Locate the cell with the specified text and output its [X, Y] center coordinate. 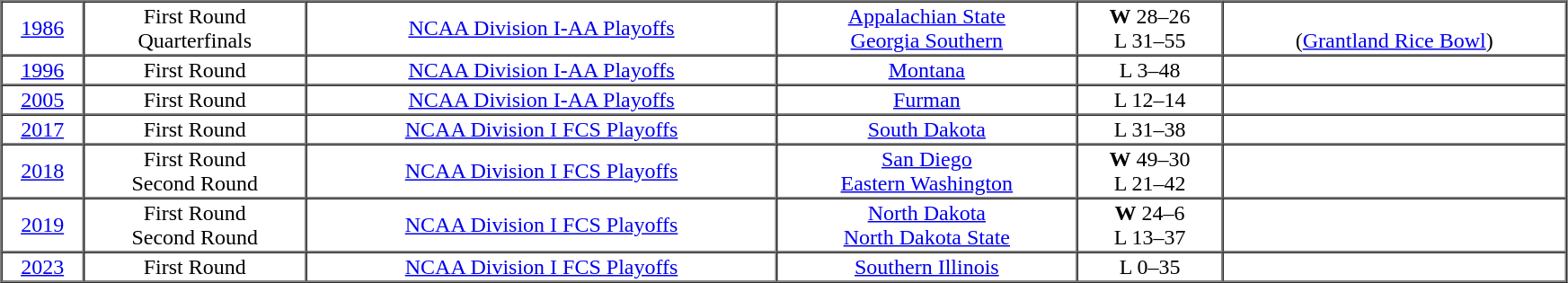
2023 [43, 266]
2018 [43, 171]
W 24–6L 13–37 [1149, 225]
1986 [43, 29]
W 49–30L 21–42 [1149, 171]
L 12–14 [1149, 99]
2005 [43, 99]
L 3–48 [1149, 70]
L 0–35 [1149, 266]
Montana [926, 70]
San DiegoEastern Washington [926, 171]
(Grantland Rice Bowl) [1395, 29]
Appalachian StateGeorgia Southern [926, 29]
L 31–38 [1149, 129]
South Dakota [926, 129]
2019 [43, 225]
Southern Illinois [926, 266]
First RoundQuarterfinals [195, 29]
W 28–26L 31–55 [1149, 29]
2017 [43, 129]
North DakotaNorth Dakota State [926, 225]
Furman [926, 99]
1996 [43, 70]
